Locate the cell with the specified text and output its [X, Y] center coordinate. 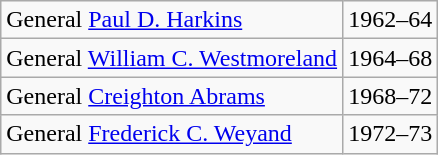
General Frederick C. Weyand [172, 134]
1962–64 [390, 20]
1968–72 [390, 96]
General Paul D. Harkins [172, 20]
1964–68 [390, 58]
General William C. Westmoreland [172, 58]
General Creighton Abrams [172, 96]
1972–73 [390, 134]
